Find where the given text appears and provide that cell's center as [X, Y] coordinate. 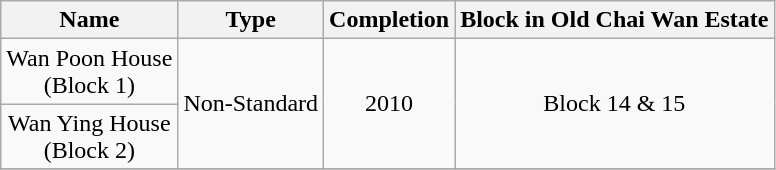
Non-Standard [251, 104]
Block in Old Chai Wan Estate [614, 20]
Completion [390, 20]
Wan Ying House(Block 2) [90, 136]
2010 [390, 104]
Type [251, 20]
Name [90, 20]
Wan Poon House(Block 1) [90, 72]
Block 14 & 15 [614, 104]
